For the text-containing cell, return its midpoint in [X, Y] coordinate format. 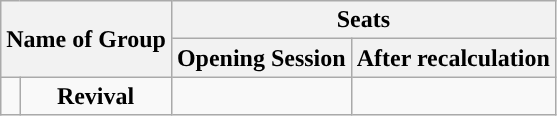
Opening Session [261, 58]
Revival [96, 96]
Name of Group [86, 39]
Seats [363, 20]
After recalculation [453, 58]
